Search for the cell housing the specified text and yield its (x, y) center coordinate. 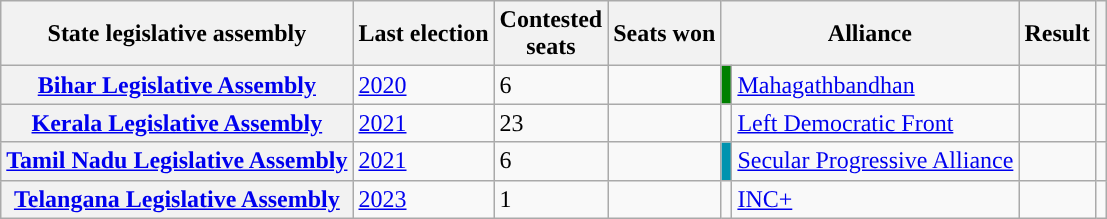
INC+ (876, 199)
2020 (424, 85)
Telangana Legislative Assembly (177, 199)
Bihar Legislative Assembly (177, 85)
Result (1057, 34)
2023 (424, 199)
Tamil Nadu Legislative Assembly (177, 161)
1 (551, 199)
Kerala Legislative Assembly (177, 123)
23 (551, 123)
Alliance (870, 34)
State legislative assembly (177, 34)
Mahagathbandhan (876, 85)
Last election (424, 34)
Contestedseats (551, 34)
Left Democratic Front (876, 123)
Seats won (664, 34)
Secular Progressive Alliance (876, 161)
